Extract the (x, y) coordinate from the center of the cell holding the provided text.  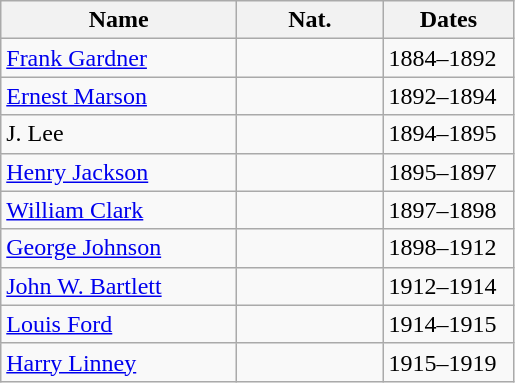
William Clark (119, 210)
J. Lee (119, 134)
1898–1912 (448, 248)
George Johnson (119, 248)
1914–1915 (448, 324)
John W. Bartlett (119, 286)
1892–1894 (448, 96)
Name (119, 20)
1895–1897 (448, 172)
1897–1898 (448, 210)
Nat. (310, 20)
Dates (448, 20)
Louis Ford (119, 324)
1915–1919 (448, 362)
1884–1892 (448, 58)
1894–1895 (448, 134)
1912–1914 (448, 286)
Henry Jackson (119, 172)
Ernest Marson (119, 96)
Harry Linney (119, 362)
Frank Gardner (119, 58)
